Identify which cell holds the provided text, then report its (X, Y) central coordinate. 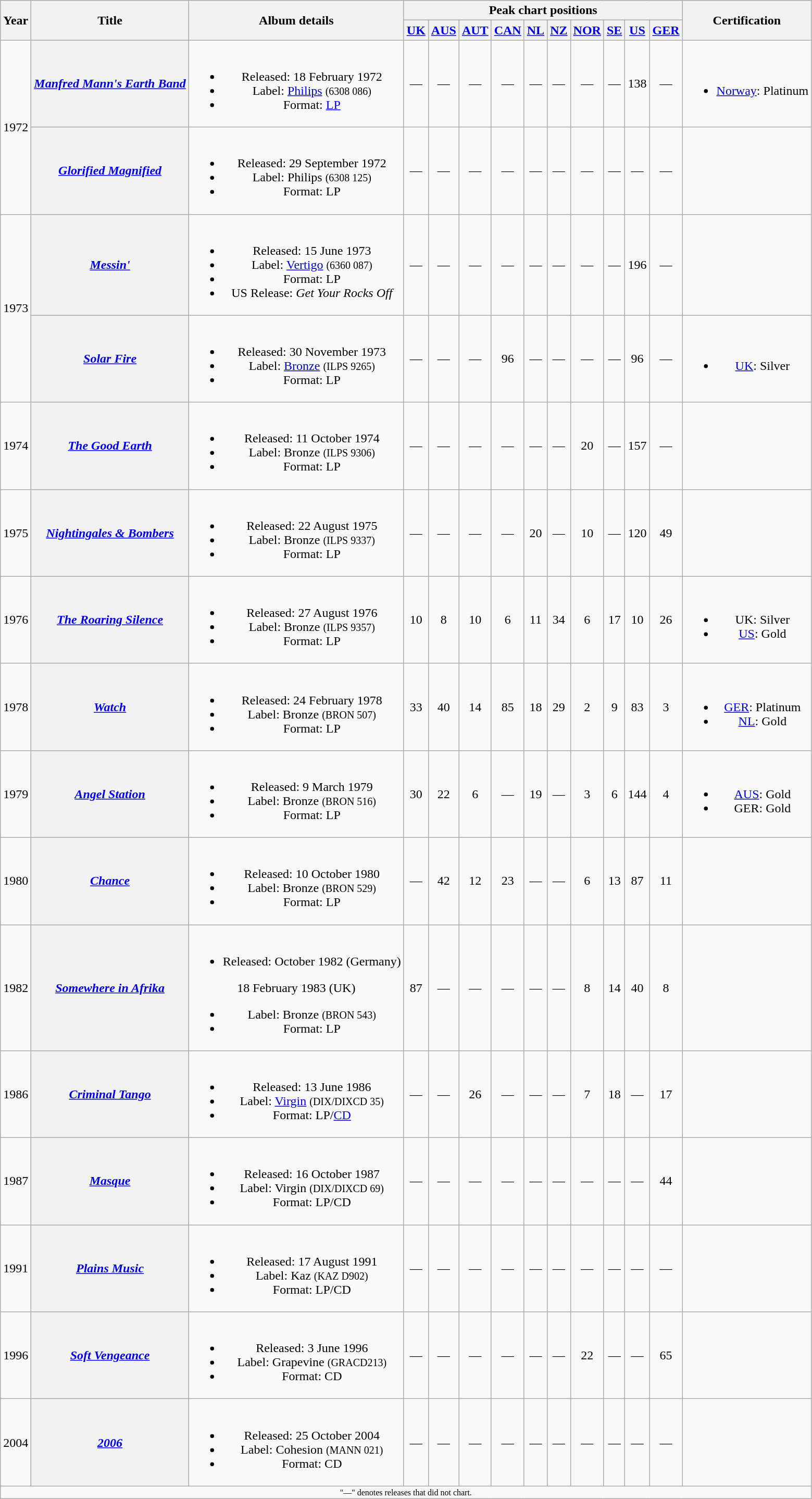
Peak chart positions (543, 10)
1974 (16, 446)
AUT (475, 30)
1980 (16, 881)
Released: 27 August 1976Label: Bronze (ILPS 9357)Format: LP (296, 620)
GER (666, 30)
Year (16, 20)
1973 (16, 308)
Released: 18 February 1972Label: Philips (6308 086)Format: LP (296, 83)
UK (416, 30)
1987 (16, 1182)
12 (475, 881)
"—" denotes releases that did not chart. (406, 1492)
The Good Earth (110, 446)
Released: 16 October 1987Label: Virgin (DIX/DIXCD 69)Format: LP/CD (296, 1182)
Certification (747, 20)
Criminal Tango (110, 1094)
157 (638, 446)
7 (587, 1094)
34 (559, 620)
13 (614, 881)
Soft Vengeance (110, 1356)
Nightingales & Bombers (110, 532)
1982 (16, 987)
2004 (16, 1442)
AUS: GoldGER: Gold (747, 794)
Manfred Mann's Earth Band (110, 83)
UK: SilverUS: Gold (747, 620)
US (638, 30)
Glorified Magnified (110, 171)
1986 (16, 1094)
NOR (587, 30)
2 (587, 707)
1991 (16, 1268)
65 (666, 1356)
44 (666, 1182)
GER: PlatinumNL: Gold (747, 707)
1972 (16, 127)
Released: 3 June 1996Label: Grapevine (GRACD213)Format: CD (296, 1356)
Somewhere in Afrika (110, 987)
Released: 9 March 1979Label: Bronze (BRON 516)Format: LP (296, 794)
9 (614, 707)
Watch (110, 707)
Album details (296, 20)
196 (638, 265)
Chance (110, 881)
42 (444, 881)
Released: 17 August 1991Label: Kaz (KAZ D902)Format: LP/CD (296, 1268)
1996 (16, 1356)
83 (638, 707)
33 (416, 707)
85 (507, 707)
UK: Silver (747, 358)
49 (666, 532)
Released: 15 June 1973Label: Vertigo (6360 087)Format: LPUS Release: Get Your Rocks Off (296, 265)
Released: 24 February 1978Label: Bronze (BRON 507)Format: LP (296, 707)
Title (110, 20)
23 (507, 881)
The Roaring Silence (110, 620)
SE (614, 30)
AUS (444, 30)
30 (416, 794)
NZ (559, 30)
1976 (16, 620)
1975 (16, 532)
Norway: Platinum (747, 83)
19 (535, 794)
138 (638, 83)
Released: October 1982 (Germany)18 February 1983 (UK)Label: Bronze (BRON 543)Format: LP (296, 987)
Angel Station (110, 794)
4 (666, 794)
Released: 11 October 1974Label: Bronze (ILPS 9306)Format: LP (296, 446)
Messin' (110, 265)
1979 (16, 794)
Released: 25 October 2004Label: Cohesion (MANN 021)Format: CD (296, 1442)
29 (559, 707)
CAN (507, 30)
Released: 29 September 1972Label: Philips (6308 125)Format: LP (296, 171)
2006 (110, 1442)
Released: 10 October 1980Label: Bronze (BRON 529)Format: LP (296, 881)
1978 (16, 707)
NL (535, 30)
Released: 22 August 1975Label: Bronze (ILPS 9337)Format: LP (296, 532)
Solar Fire (110, 358)
Plains Music (110, 1268)
Released: 30 November 1973Label: Bronze (ILPS 9265)Format: LP (296, 358)
Masque (110, 1182)
144 (638, 794)
120 (638, 532)
Released: 13 June 1986Label: Virgin (DIX/DIXCD 35)Format: LP/CD (296, 1094)
